Extract the [X, Y] coordinate from the center of the cell holding the provided text.  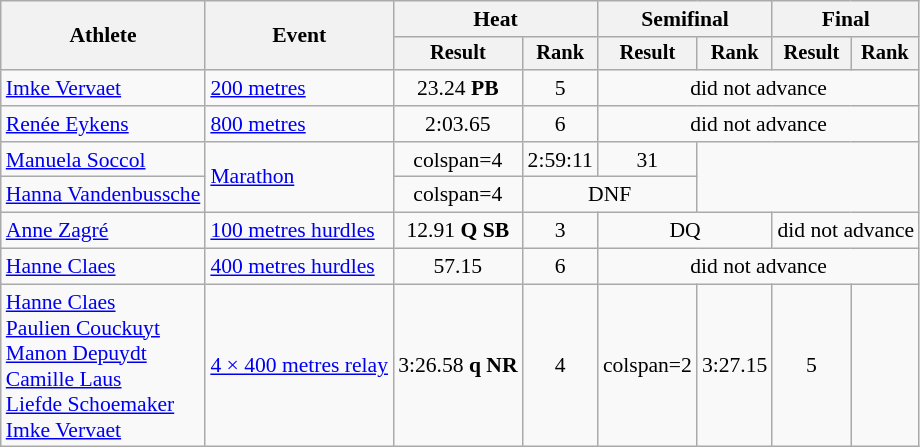
3:27.15 [734, 366]
Hanne ClaesPaulien CouckuytManon Depuydt Camille Laus Liefde SchoemakerImke Vervaet [104, 366]
Renée Eykens [104, 124]
DNF [610, 195]
31 [648, 160]
800 metres [299, 124]
2:03.65 [458, 124]
400 metres hurdles [299, 267]
Marathon [299, 178]
4 × 400 metres relay [299, 366]
100 metres hurdles [299, 231]
200 metres [299, 88]
Heat [496, 19]
Semifinal [686, 19]
colspan=2 [648, 366]
2:59:11 [560, 160]
Hanna Vandenbussche [104, 195]
Athlete [104, 36]
3:26.58 q NR [458, 366]
4 [560, 366]
DQ [686, 231]
12.91 Q SB [458, 231]
Hanne Claes [104, 267]
Event [299, 36]
Manuela Soccol [104, 160]
57.15 [458, 267]
3 [560, 231]
Imke Vervaet [104, 88]
Final [846, 19]
23.24 PB [458, 88]
Anne Zagré [104, 231]
